From the cell containing the given text, extract its center point as [x, y] coordinate. 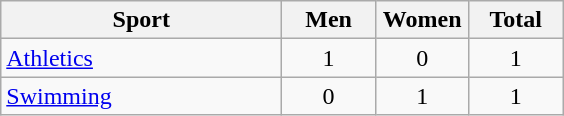
Athletics [142, 58]
Men [329, 20]
Women [422, 20]
Swimming [142, 96]
Sport [142, 20]
Total [516, 20]
